Determine the [X, Y] coordinate at the center of the cell enclosing the given text.  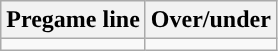
Over/under [210, 20]
Pregame line [74, 20]
